Output the [x, y] coordinate of the center of the cell containing the given text.  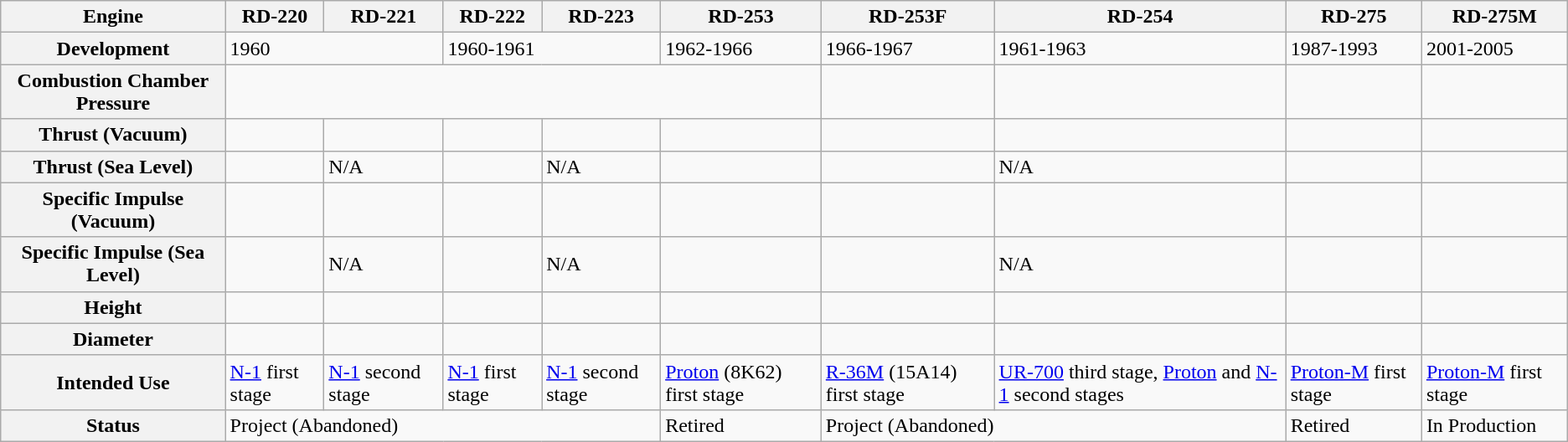
2001-2005 [1494, 49]
RD-253 [741, 17]
1962-1966 [741, 49]
Specific Impulse (Vacuum) [113, 209]
1966-1967 [908, 49]
Thrust (Vacuum) [113, 135]
RD-275M [1494, 17]
Height [113, 307]
RD-221 [384, 17]
Thrust (Sea Level) [113, 167]
1987-1993 [1354, 49]
R-36M (15А14) first stage [908, 382]
1960-1961 [552, 49]
RD-253F [908, 17]
Status [113, 425]
Development [113, 49]
Diameter [113, 339]
RD-223 [601, 17]
Specific Impulse (Sea Level) [113, 265]
Intended Use [113, 382]
RD-222 [493, 17]
1960 [334, 49]
RD-275 [1354, 17]
RD-220 [275, 17]
RD-254 [1140, 17]
Proton (8K62) first stage [741, 382]
1961-1963 [1140, 49]
In Production [1494, 425]
UR-700 third stage, Proton and N-1 second stages [1140, 382]
Engine [113, 17]
Combustion Chamber Pressure [113, 92]
